Find where the given text appears and provide that cell's center as [x, y] coordinate. 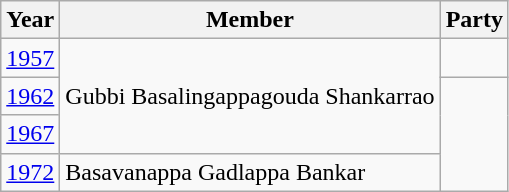
Gubbi Basalingappagouda Shankarrao [250, 96]
Year [30, 20]
Basavanappa Gadlappa Bankar [250, 172]
1957 [30, 58]
1972 [30, 172]
Party [474, 20]
1967 [30, 134]
1962 [30, 96]
Member [250, 20]
